Determine the (x, y) coordinate at the center of the cell enclosing the given text.  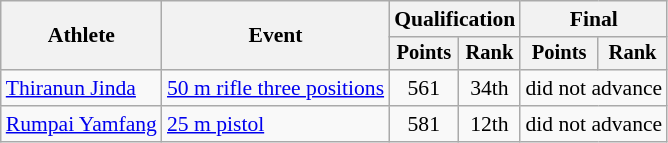
Athlete (82, 36)
50 m rifle three positions (276, 88)
12th (489, 124)
25 m pistol (276, 124)
Final (594, 19)
Qualification (454, 19)
581 (424, 124)
561 (424, 88)
34th (489, 88)
Event (276, 36)
Thiranun Jinda (82, 88)
Rumpai Yamfang (82, 124)
